Scan for the cell matching the given text and deliver its [X, Y] coordinate at center. 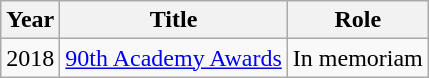
Role [358, 20]
In memoriam [358, 58]
Title [174, 20]
Year [30, 20]
2018 [30, 58]
90th Academy Awards [174, 58]
